Output the [x, y] coordinate of the center of the cell containing the given text.  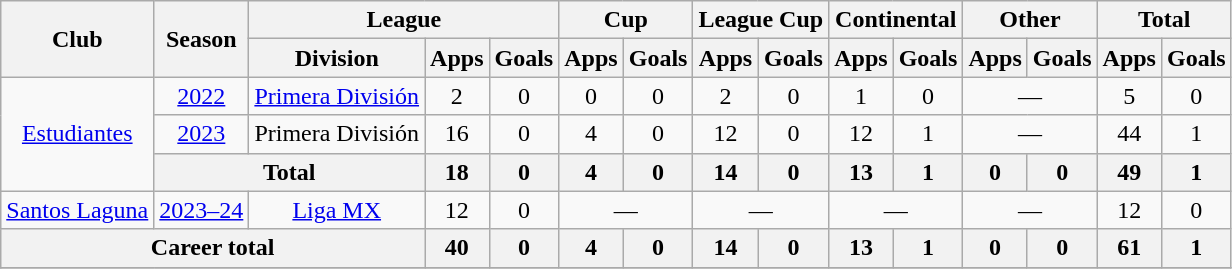
League [404, 20]
18 [457, 172]
Other [1030, 20]
61 [1129, 248]
Season [202, 39]
Division [337, 58]
2023–24 [202, 210]
Cup [626, 20]
League Cup [761, 20]
Santos Laguna [78, 210]
Continental [896, 20]
5 [1129, 96]
2023 [202, 134]
Career total [213, 248]
49 [1129, 172]
44 [1129, 134]
40 [457, 248]
Club [78, 39]
Liga MX [337, 210]
2022 [202, 96]
16 [457, 134]
Estudiantes [78, 134]
